Capture the cell that displays the provided text and extract its (x, y) central coordinate. 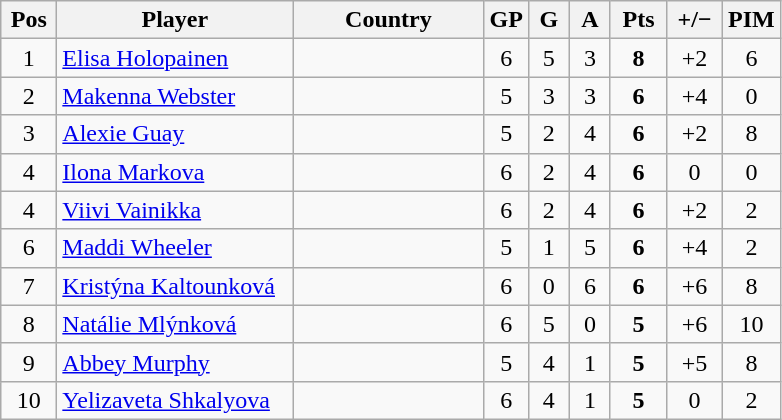
Pts (638, 20)
Yelizaveta Shkalyova (175, 400)
Makenna Webster (175, 96)
PIM (752, 20)
A (590, 20)
Player (175, 20)
9 (29, 362)
Ilona Markova (175, 172)
Viivi Vainikka (175, 210)
Abbey Murphy (175, 362)
Alexie Guay (175, 134)
G (548, 20)
7 (29, 286)
Country (388, 20)
+5 (695, 362)
Maddi Wheeler (175, 248)
Pos (29, 20)
+/− (695, 20)
Natálie Mlýnková (175, 324)
GP (506, 20)
Elisa Holopainen (175, 58)
Kristýna Kaltounková (175, 286)
